Find where the given text appears and provide that cell's center as (X, Y) coordinate. 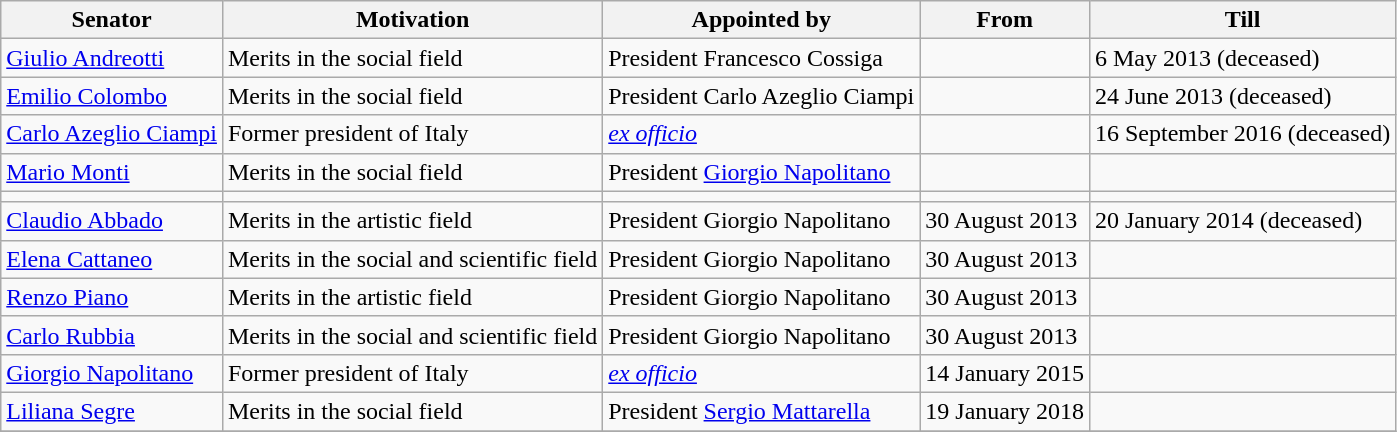
16 September 2016 (deceased) (1242, 134)
Elena Cattaneo (112, 259)
Senator (112, 20)
Renzo Piano (112, 297)
Mario Monti (112, 172)
Till (1242, 20)
Emilio Colombo (112, 96)
Claudio Abbado (112, 221)
24 June 2013 (deceased) (1242, 96)
Appointed by (762, 20)
Liliana Segre (112, 411)
14 January 2015 (1005, 373)
President Sergio Mattarella (762, 411)
6 May 2013 (deceased) (1242, 58)
19 January 2018 (1005, 411)
From (1005, 20)
President Francesco Cossiga (762, 58)
Carlo Rubbia (112, 335)
20 January 2014 (deceased) (1242, 221)
Motivation (412, 20)
Giulio Andreotti (112, 58)
President Carlo Azeglio Ciampi (762, 96)
Giorgio Napolitano (112, 373)
Carlo Azeglio Ciampi (112, 134)
